For the text-containing cell, return its midpoint in [x, y] coordinate format. 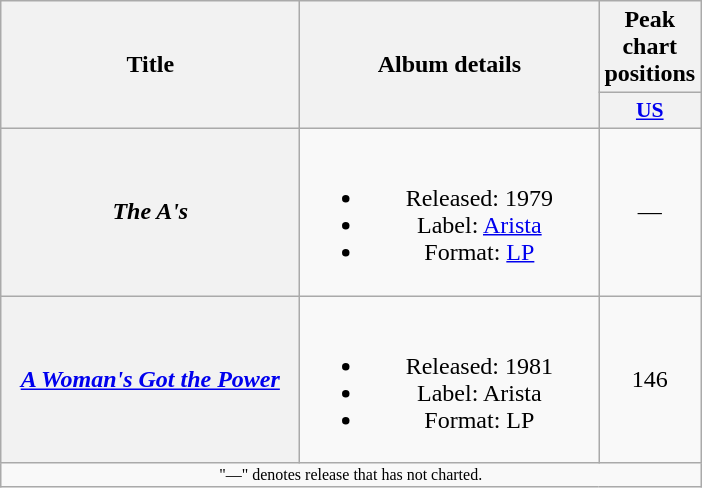
Title [150, 65]
"—" denotes release that has not charted. [351, 475]
146 [650, 380]
Released: 1979Label: AristaFormat: LP [450, 212]
Peak chart positions [650, 47]
The A's [150, 212]
Released: 1981Label: AristaFormat: LP [450, 380]
A Woman's Got the Power [150, 380]
— [650, 212]
Album details [450, 65]
US [650, 111]
